Return [X, Y] of the center of cell containing provided text 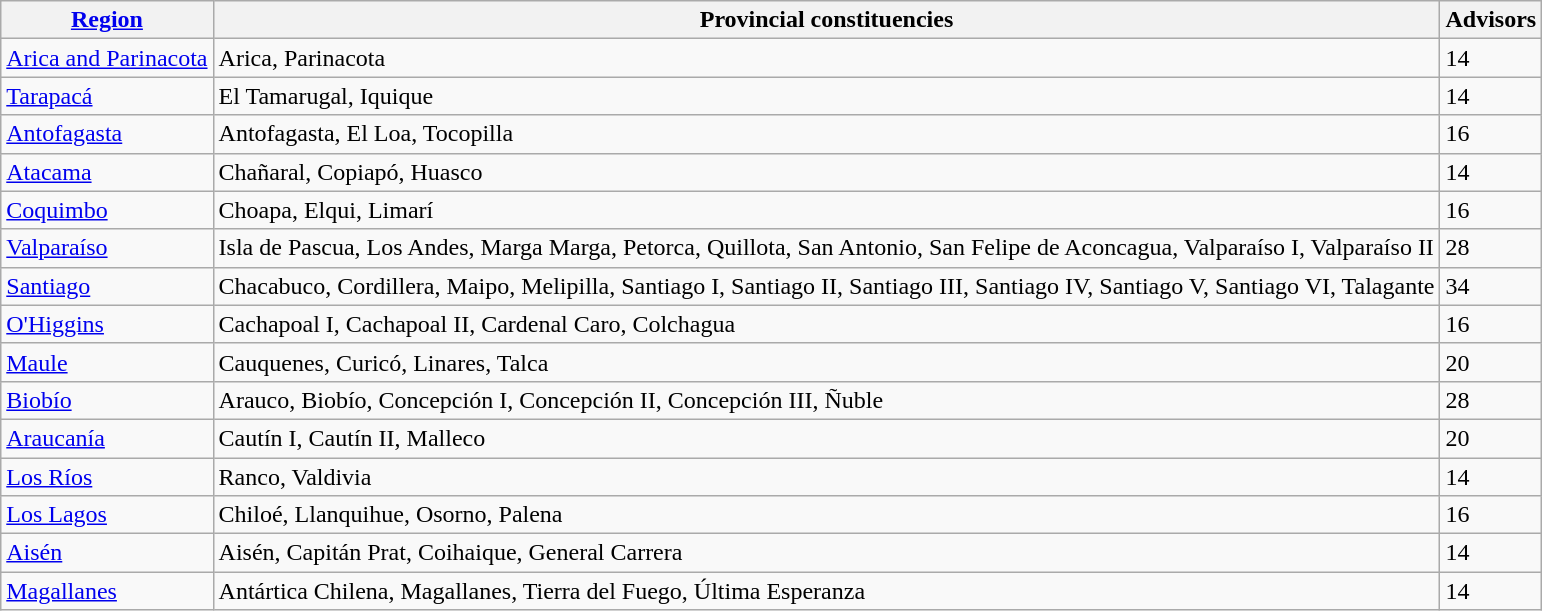
Tarapacá [107, 96]
Arica, Parinacota [826, 58]
Arauco, Biobío, Concepción I, Concepción II, Concepción III, Ñuble [826, 400]
Maule [107, 362]
Cautín I, Cautín II, Malleco [826, 438]
Chiloé, Llanquihue, Osorno, Palena [826, 515]
Chañaral, Copiapó, Huasco [826, 172]
Provincial constituencies [826, 20]
Antofagasta [107, 134]
Valparaíso [107, 248]
Region [107, 20]
Cauquenes, Curicó, Linares, Talca [826, 362]
Los Lagos [107, 515]
El Tamarugal, Iquique [826, 96]
Choapa, Elqui, Limarí [826, 210]
Magallanes [107, 591]
Biobío [107, 400]
Araucanía [107, 438]
Atacama [107, 172]
Antofagasta, El Loa, Tocopilla [826, 134]
O'Higgins [107, 324]
Antártica Chilena, Magallanes, Tierra del Fuego, Última Esperanza [826, 591]
Aisén [107, 553]
Chacabuco, Cordillera, Maipo, Melipilla, Santiago I, Santiago II, Santiago III, Santiago IV, Santiago V, Santiago VI, Talagante [826, 286]
34 [1491, 286]
Cachapoal I, Cachapoal II, Cardenal Caro, Colchagua [826, 324]
Santiago [107, 286]
Aisén, Capitán Prat, Coihaique, General Carrera [826, 553]
Los Ríos [107, 477]
Ranco, Valdivia [826, 477]
Isla de Pascua, Los Andes, Marga Marga, Petorca, Quillota, San Antonio, San Felipe de Aconcagua, Valparaíso I, Valparaíso II [826, 248]
Coquimbo [107, 210]
Arica and Parinacota [107, 58]
Advisors [1491, 20]
